Provide the [x, y] coordinate of the cell's center where the given text is located.  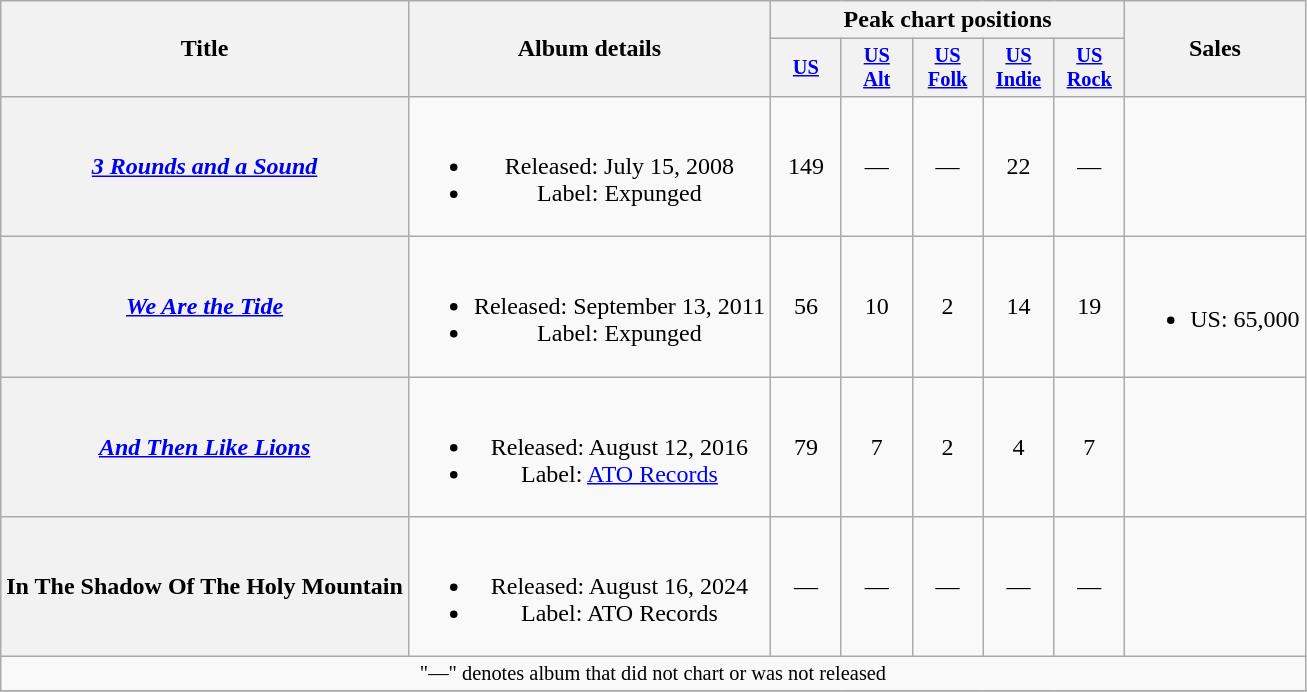
19 [1090, 307]
US: 65,000 [1215, 307]
US [806, 68]
14 [1018, 307]
4 [1018, 447]
10 [876, 307]
56 [806, 307]
"—" denotes album that did not chart or was not released [653, 674]
In The Shadow Of The Holy Mountain [205, 587]
79 [806, 447]
USFolk [948, 68]
149 [806, 166]
USAlt [876, 68]
USIndie [1018, 68]
Released: August 16, 2024Label: ATO Records [589, 587]
USRock [1090, 68]
Peak chart positions [947, 20]
Released: July 15, 2008Label: Expunged [589, 166]
Album details [589, 49]
Released: August 12, 2016Label: ATO Records [589, 447]
Released: September 13, 2011Label: Expunged [589, 307]
22 [1018, 166]
3 Rounds and a Sound [205, 166]
And Then Like Lions [205, 447]
Title [205, 49]
Sales [1215, 49]
We Are the Tide [205, 307]
